Return (x, y) of the center of cell containing provided text 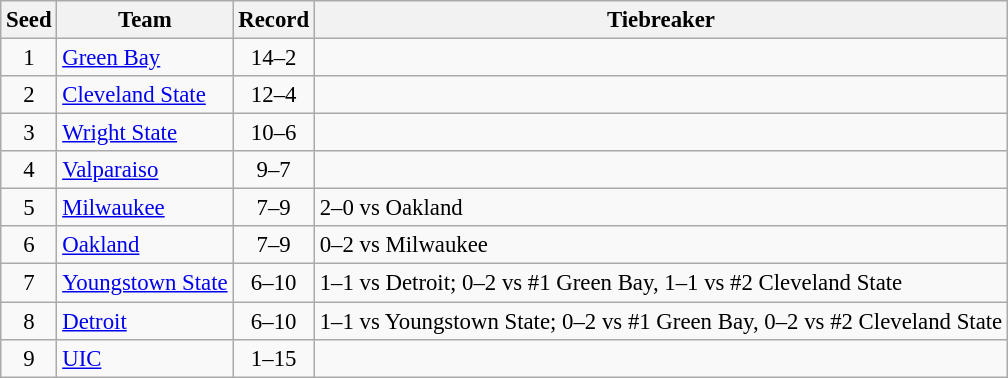
Team (145, 20)
Milwaukee (145, 208)
Cleveland State (145, 95)
Valparaiso (145, 170)
8 (29, 321)
2 (29, 95)
5 (29, 208)
14–2 (274, 58)
9 (29, 358)
Oakland (145, 245)
10–6 (274, 133)
1 (29, 58)
Wright State (145, 133)
1–15 (274, 358)
12–4 (274, 95)
6 (29, 245)
Detroit (145, 321)
3 (29, 133)
Tiebreaker (660, 20)
2–0 vs Oakland (660, 208)
9–7 (274, 170)
1–1 vs Youngstown State; 0–2 vs #1 Green Bay, 0–2 vs #2 Cleveland State (660, 321)
UIC (145, 358)
Green Bay (145, 58)
4 (29, 170)
7 (29, 283)
Seed (29, 20)
0–2 vs Milwaukee (660, 245)
Record (274, 20)
Youngstown State (145, 283)
1–1 vs Detroit; 0–2 vs #1 Green Bay, 1–1 vs #2 Cleveland State (660, 283)
